For the text-containing cell, return its midpoint in [x, y] coordinate format. 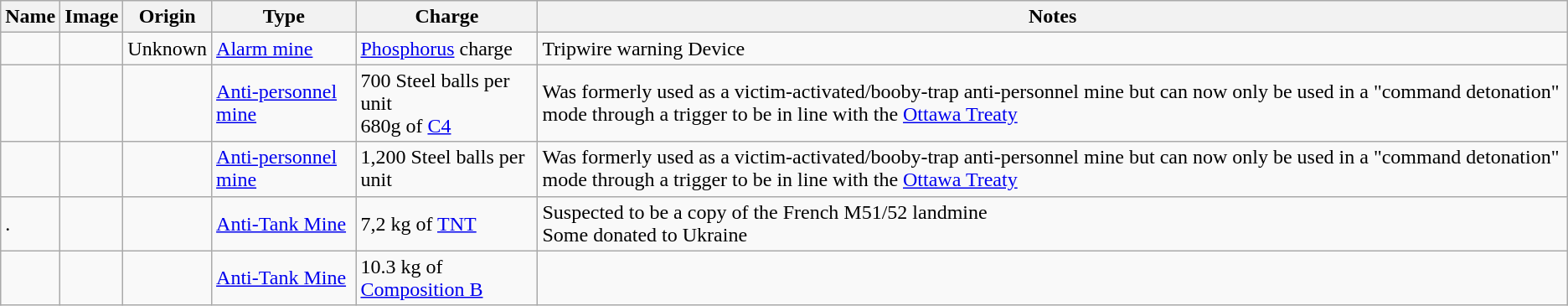
Suspected to be a copy of the French M51/52 landmineSome donated to Ukraine [1052, 223]
Charge [447, 17]
Image [92, 17]
Notes [1052, 17]
Type [284, 17]
10.3 kg of Composition B [447, 278]
Name [30, 17]
Phosphorus charge [447, 49]
7,2 kg of TNT [447, 223]
Origin [168, 17]
Alarm mine [284, 49]
700 Steel balls per unit680g of C4 [447, 103]
1,200 Steel balls per unit [447, 169]
Unknown [168, 49]
. [30, 223]
Tripwire warning Device [1052, 49]
